Determine the (x, y) coordinate at the center of the cell enclosing the given text.  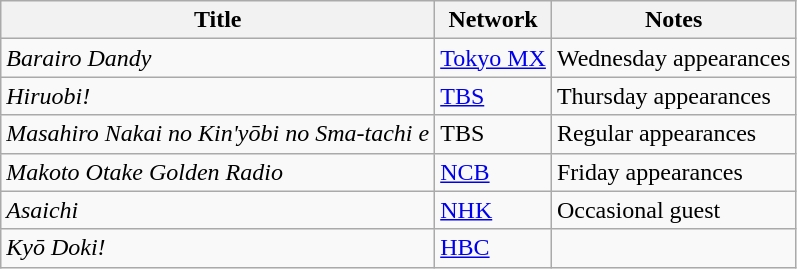
Kyō Doki! (218, 248)
NCB (494, 172)
NHK (494, 210)
Barairo Dandy (218, 58)
Thursday appearances (673, 96)
Asaichi (218, 210)
Makoto Otake Golden Radio (218, 172)
Network (494, 20)
Masahiro Nakai no Kin'yōbi no Sma-tachi e (218, 134)
Notes (673, 20)
Occasional guest (673, 210)
Wednesday appearances (673, 58)
Title (218, 20)
Friday appearances (673, 172)
Hiruobi! (218, 96)
Tokyo MX (494, 58)
Regular appearances (673, 134)
HBC (494, 248)
